Capture the cell that displays the provided text and extract its (X, Y) central coordinate. 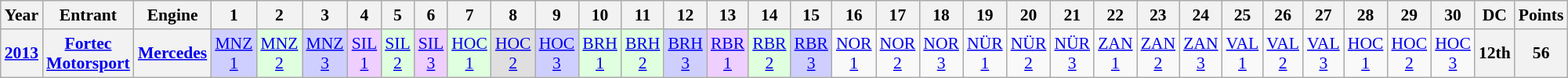
30 (1453, 15)
Entrant (88, 15)
VAL2 (1283, 54)
27 (1324, 15)
56 (1541, 54)
RBR1 (727, 54)
10 (600, 15)
SIL2 (398, 54)
Fortec Motorsport (88, 54)
Year (22, 15)
9 (557, 15)
3 (325, 15)
16 (854, 15)
RBR3 (810, 54)
NÜR1 (985, 54)
22 (1115, 15)
VAL1 (1243, 54)
24 (1200, 15)
ZAN3 (1200, 54)
SIL1 (365, 54)
18 (941, 15)
ZAN1 (1115, 54)
MNZ1 (234, 54)
BRH2 (643, 54)
23 (1158, 15)
29 (1409, 15)
MNZ2 (279, 54)
28 (1366, 15)
2 (279, 15)
ZAN2 (1158, 54)
RBR2 (770, 54)
19 (985, 15)
NOR1 (854, 54)
1 (234, 15)
21 (1072, 15)
2013 (22, 54)
17 (898, 15)
8 (513, 15)
14 (770, 15)
BRH3 (685, 54)
NÜR3 (1072, 54)
SIL3 (431, 54)
NÜR2 (1029, 54)
15 (810, 15)
VAL3 (1324, 54)
26 (1283, 15)
MNZ3 (325, 54)
5 (398, 15)
12 (685, 15)
25 (1243, 15)
7 (469, 15)
13 (727, 15)
20 (1029, 15)
BRH1 (600, 54)
11 (643, 15)
NOR3 (941, 54)
Points (1541, 15)
6 (431, 15)
4 (365, 15)
Mercedes (172, 54)
Engine (172, 15)
NOR2 (898, 54)
DC (1495, 15)
12th (1495, 54)
